Capture the cell that displays the provided text and extract its [X, Y] central coordinate. 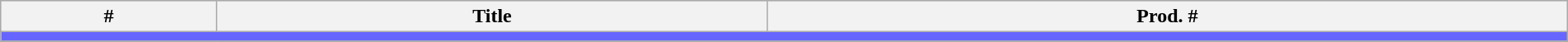
# [109, 16]
Title [491, 16]
Prod. # [1167, 16]
